Identify which cell holds the provided text, then report its [x, y] central coordinate. 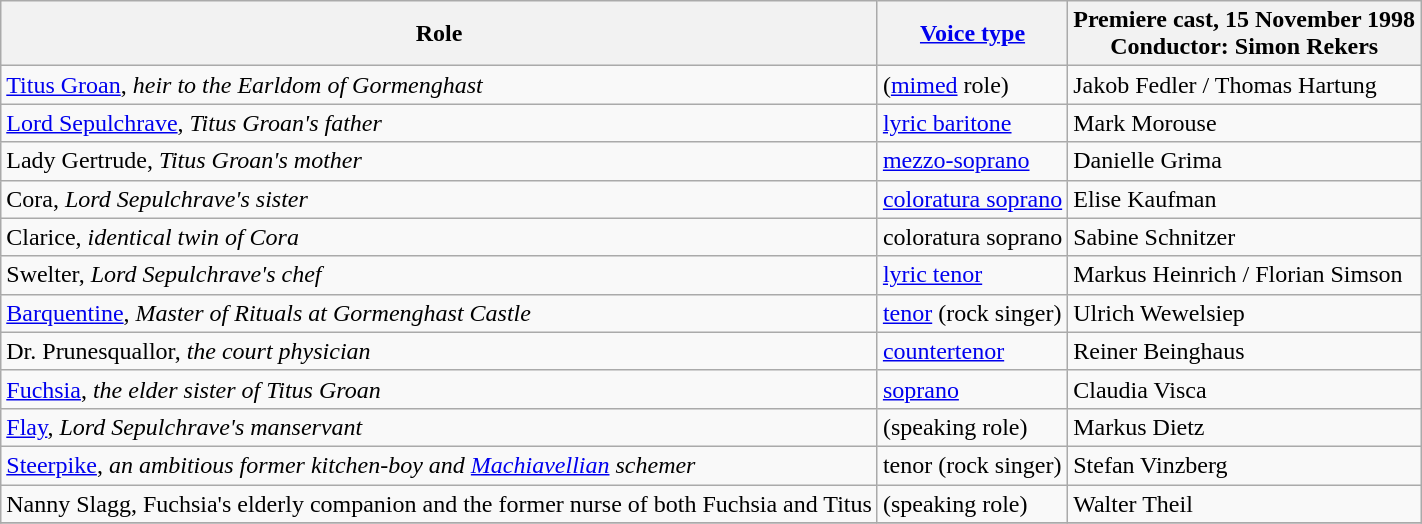
Ulrich Wewelsiep [1244, 313]
Lord Sepulchrave, Titus Groan's father [440, 123]
Cora, Lord Sepulchrave's sister [440, 199]
Fuchsia, the elder sister of Titus Groan [440, 389]
Nanny Slagg, Fuchsia's elderly companion and the former nurse of both Fuchsia and Titus [440, 503]
Claudia Visca [1244, 389]
Flay, Lord Sepulchrave's manservant [440, 427]
Lady Gertrude, Titus Groan's mother [440, 161]
Swelter, Lord Sepulchrave's chef [440, 275]
Voice type [972, 34]
Markus Dietz [1244, 427]
Reiner Beinghaus [1244, 351]
Mark Morouse [1244, 123]
Sabine Schnitzer [1244, 237]
Stefan Vinzberg [1244, 465]
Elise Kaufman [1244, 199]
Jakob Fedler / Thomas Hartung [1244, 85]
countertenor [972, 351]
Markus Heinrich / Florian Simson [1244, 275]
Danielle Grima [1244, 161]
Titus Groan, heir to the Earldom of Gormenghast [440, 85]
lyric baritone [972, 123]
soprano [972, 389]
Walter Theil [1244, 503]
Barquentine, Master of Rituals at Gormenghast Castle [440, 313]
Steerpike, an ambitious former kitchen-boy and Machiavellian schemer [440, 465]
(mimed role) [972, 85]
lyric tenor [972, 275]
Role [440, 34]
mezzo-soprano [972, 161]
Dr. Prunesquallor, the court physician [440, 351]
Premiere cast, 15 November 1998Conductor: Simon Rekers [1244, 34]
Clarice, identical twin of Cora [440, 237]
